Detect which cell encompasses the target text, then output its [x, y] center coordinate. 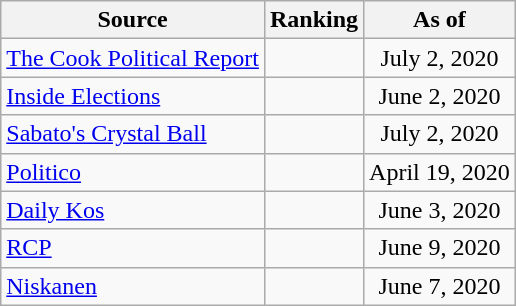
Inside Elections [133, 96]
June 7, 2020 [440, 286]
Sabato's Crystal Ball [133, 134]
June 9, 2020 [440, 248]
June 3, 2020 [440, 210]
The Cook Political Report [133, 58]
Niskanen [133, 286]
As of [440, 20]
Source [133, 20]
RCP [133, 248]
Ranking [314, 20]
Politico [133, 172]
Daily Kos [133, 210]
June 2, 2020 [440, 96]
April 19, 2020 [440, 172]
